Capture the cell that displays the provided text and extract its [x, y] central coordinate. 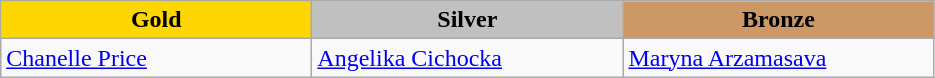
Bronze [778, 20]
Chanelle Price [156, 58]
Silver [468, 20]
Angelika Cichocka [468, 58]
Maryna Arzamasava [778, 58]
Gold [156, 20]
